Pinpoint the cell where the given text exists, returning its [x, y] midpoint coordinate. 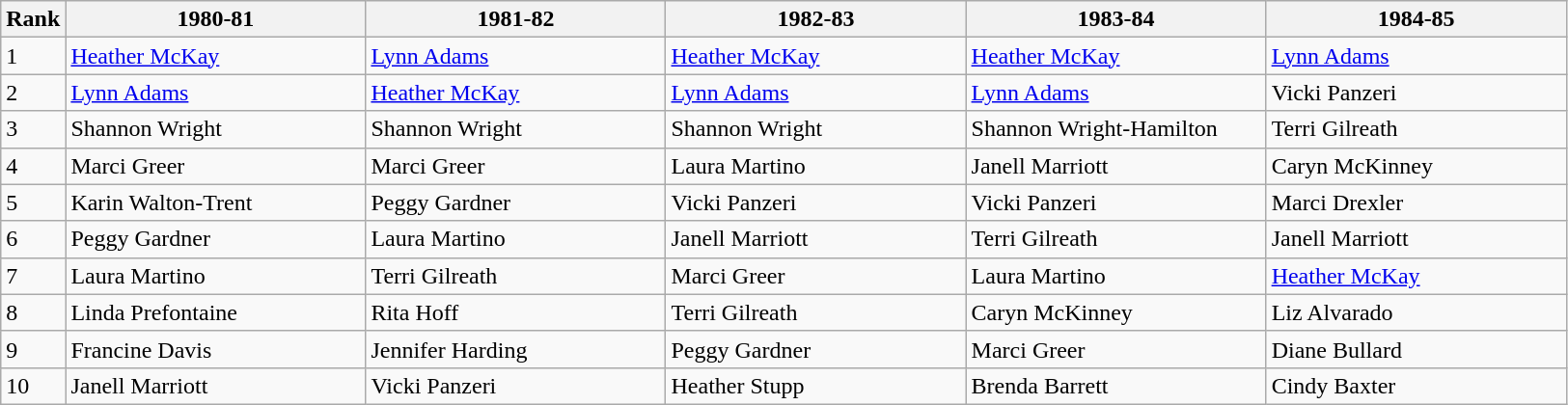
1983-84 [1115, 19]
Heather Stupp [816, 386]
Marci Drexler [1417, 202]
4 [33, 166]
3 [33, 129]
8 [33, 312]
Francine Davis [216, 349]
Brenda Barrett [1115, 386]
1 [33, 56]
Rank [33, 19]
5 [33, 202]
7 [33, 276]
1981-82 [515, 19]
1980-81 [216, 19]
Diane Bullard [1417, 349]
1984-85 [1417, 19]
Cindy Baxter [1417, 386]
6 [33, 239]
Rita Hoff [515, 312]
1982-83 [816, 19]
9 [33, 349]
Linda Prefontaine [216, 312]
Jennifer Harding [515, 349]
Liz Alvarado [1417, 312]
Karin Walton-Trent [216, 202]
2 [33, 93]
10 [33, 386]
Shannon Wright-Hamilton [1115, 129]
